Provide the (X, Y) coordinate of the cell's center where the given text is located.  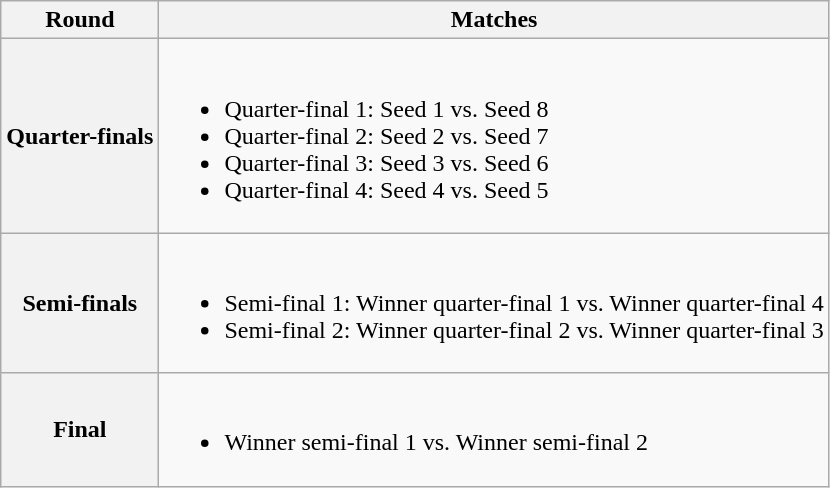
Round (80, 20)
Semi-final 1: Winner quarter-final 1 vs. Winner quarter-final 4Semi-final 2: Winner quarter-final 2 vs. Winner quarter-final 3 (494, 303)
Semi-finals (80, 303)
Final (80, 430)
Quarter-finals (80, 136)
Quarter-final 1: Seed 1 vs. Seed 8Quarter-final 2: Seed 2 vs. Seed 7Quarter-final 3: Seed 3 vs. Seed 6Quarter-final 4: Seed 4 vs. Seed 5 (494, 136)
Winner semi-final 1 vs. Winner semi-final 2 (494, 430)
Matches (494, 20)
